Extract the [X, Y] coordinate from the center of the cell holding the provided text.  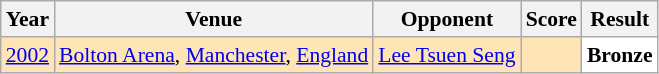
Result [620, 19]
Venue [214, 19]
Bolton Arena, Manchester, England [214, 55]
Year [28, 19]
Bronze [620, 55]
Lee Tsuen Seng [446, 55]
2002 [28, 55]
Opponent [446, 19]
Score [552, 19]
